Determine the [X, Y] coordinate at the center of the cell enclosing the given text.  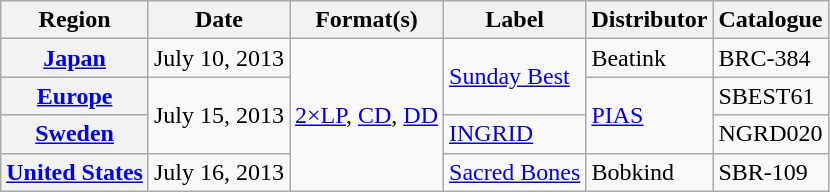
Catalogue [770, 20]
Sweden [75, 134]
Date [218, 20]
Sunday Best [515, 77]
INGRID [515, 134]
Distributor [650, 20]
Japan [75, 58]
Beatink [650, 58]
July 16, 2013 [218, 172]
Region [75, 20]
July 15, 2013 [218, 115]
SBEST61 [770, 96]
Bobkind [650, 172]
2×LP, CD, DD [367, 115]
NGRD020 [770, 134]
Europe [75, 96]
United States [75, 172]
July 10, 2013 [218, 58]
Sacred Bones [515, 172]
PIAS [650, 115]
Format(s) [367, 20]
SBR-109 [770, 172]
Label [515, 20]
BRC-384 [770, 58]
